Find where the given text appears and provide that cell's center as (X, Y) coordinate. 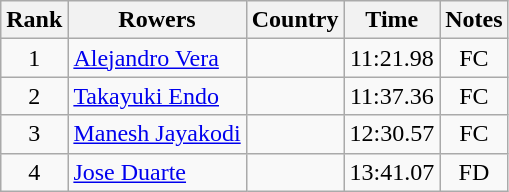
Rank (34, 20)
Manesh Jayakodi (157, 134)
Country (295, 20)
Time (392, 20)
12:30.57 (392, 134)
FD (474, 172)
4 (34, 172)
Notes (474, 20)
3 (34, 134)
Rowers (157, 20)
11:37.36 (392, 96)
Jose Duarte (157, 172)
13:41.07 (392, 172)
Alejandro Vera (157, 58)
2 (34, 96)
Takayuki Endo (157, 96)
11:21.98 (392, 58)
1 (34, 58)
